For the text-containing cell, return its midpoint in (x, y) coordinate format. 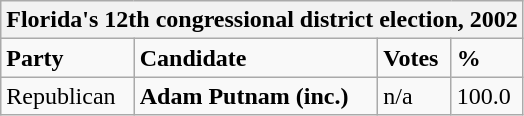
Florida's 12th congressional district election, 2002 (262, 20)
Republican (68, 96)
n/a (414, 96)
% (487, 58)
100.0 (487, 96)
Votes (414, 58)
Party (68, 58)
Adam Putnam (inc.) (256, 96)
Candidate (256, 58)
